Detect which cell encompasses the target text, then output its [X, Y] center coordinate. 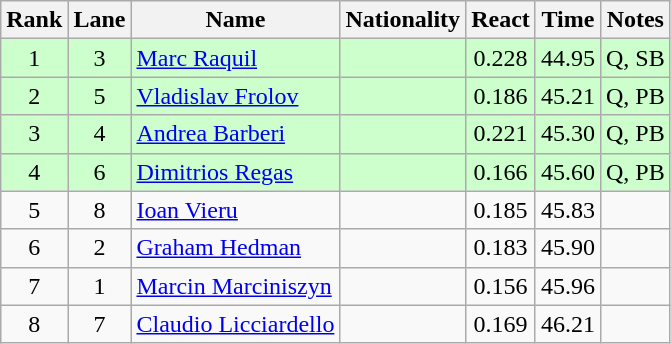
0.156 [501, 286]
Graham Hedman [236, 248]
React [501, 20]
45.60 [568, 172]
Q, SB [635, 58]
0.169 [501, 324]
Lane [100, 20]
Marcin Marciniszyn [236, 286]
0.185 [501, 210]
Dimitrios Regas [236, 172]
Time [568, 20]
44.95 [568, 58]
Nationality [403, 20]
0.166 [501, 172]
45.96 [568, 286]
45.83 [568, 210]
45.21 [568, 96]
Vladislav Frolov [236, 96]
Rank [34, 20]
46.21 [568, 324]
0.221 [501, 134]
Andrea Barberi [236, 134]
Ioan Vieru [236, 210]
0.186 [501, 96]
0.228 [501, 58]
45.30 [568, 134]
Marc Raquil [236, 58]
Claudio Licciardello [236, 324]
Notes [635, 20]
Name [236, 20]
0.183 [501, 248]
45.90 [568, 248]
